Identify which cell holds the provided text, then report its (X, Y) central coordinate. 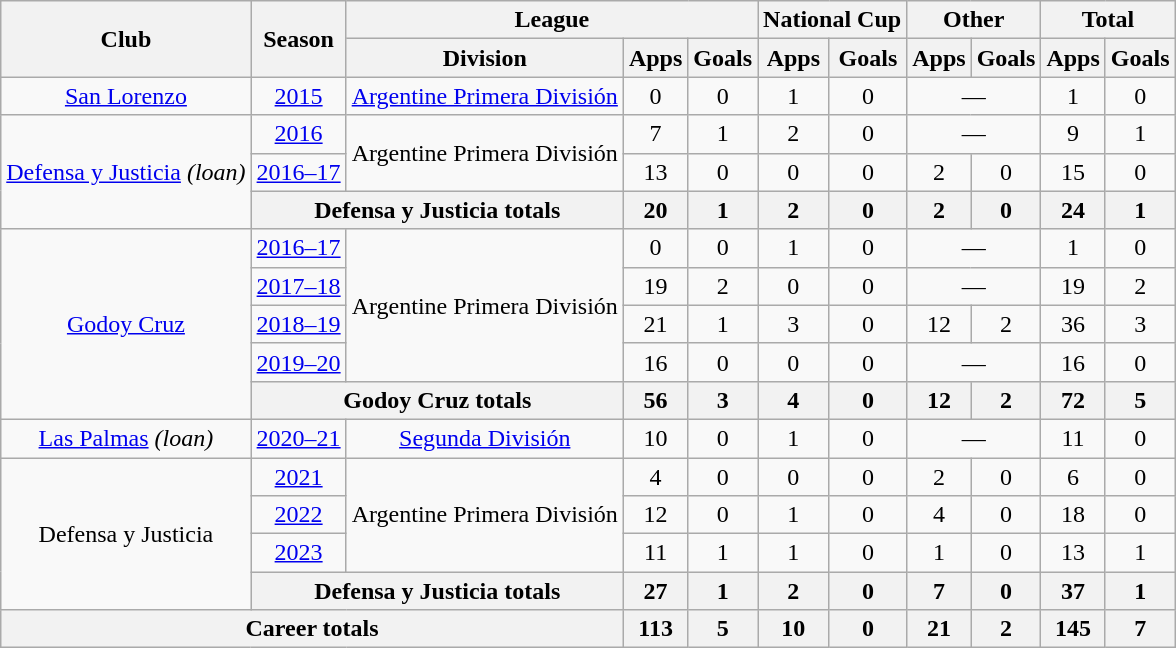
2020–21 (298, 438)
37 (1073, 591)
Defensa y Justicia (126, 534)
27 (655, 591)
Segunda División (484, 438)
15 (1073, 172)
56 (655, 400)
9 (1073, 134)
18 (1073, 515)
2018–19 (298, 324)
Division (484, 58)
2021 (298, 477)
20 (655, 210)
2023 (298, 553)
Las Palmas (loan) (126, 438)
Defensa y Justicia (loan) (126, 172)
113 (655, 629)
Total (1108, 20)
2016 (298, 134)
145 (1073, 629)
24 (1073, 210)
National Cup (832, 20)
2022 (298, 515)
League (552, 20)
Godoy Cruz totals (437, 400)
Career totals (312, 629)
2019–20 (298, 362)
6 (1073, 477)
Season (298, 39)
Club (126, 39)
Godoy Cruz (126, 324)
72 (1073, 400)
2015 (298, 96)
36 (1073, 324)
Other (974, 20)
San Lorenzo (126, 96)
2017–18 (298, 286)
